Search for the cell housing the specified text and yield its [x, y] center coordinate. 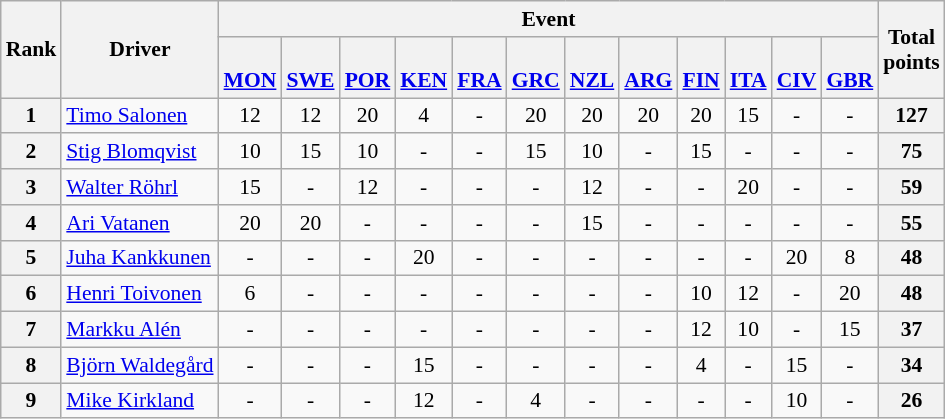
SWE [310, 68]
7 [32, 330]
Timo Salonen [140, 116]
34 [912, 365]
Event [549, 19]
NZL [592, 68]
POR [368, 68]
CIV [797, 68]
5 [32, 258]
26 [912, 401]
Ari Vatanen [140, 223]
Björn Waldegård [140, 365]
Henri Toivonen [140, 294]
ARG [648, 68]
2 [32, 152]
GRC [536, 68]
37 [912, 330]
3 [32, 187]
MON [250, 68]
75 [912, 152]
Totalpoints [912, 50]
FRA [479, 68]
Stig Blomqvist [140, 152]
Rank [32, 50]
Mike Kirkland [140, 401]
KEN [424, 68]
ITA [748, 68]
55 [912, 223]
59 [912, 187]
FIN [700, 68]
9 [32, 401]
Driver [140, 50]
GBR [850, 68]
127 [912, 116]
Markku Alén [140, 330]
Juha Kankkunen [140, 258]
1 [32, 116]
Walter Röhrl [140, 187]
